From the cell containing the given text, extract its center point as (x, y) coordinate. 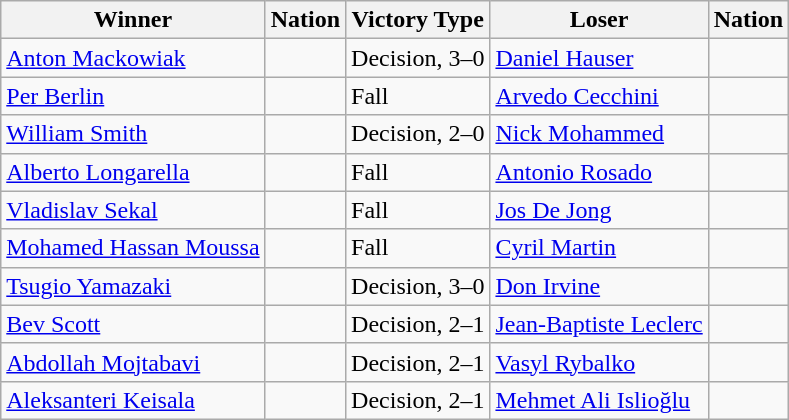
Bev Scott (133, 324)
Abdollah Mojtabavi (133, 362)
Mehmet Ali Islioğlu (599, 400)
Jean-Baptiste Leclerc (599, 324)
Mohamed Hassan Moussa (133, 248)
Alberto Longarella (133, 172)
Arvedo Cecchini (599, 96)
Nick Mohammed (599, 134)
Loser (599, 20)
Decision, 2–0 (418, 134)
Antonio Rosado (599, 172)
Per Berlin (133, 96)
Vladislav Sekal (133, 210)
Tsugio Yamazaki (133, 286)
Daniel Hauser (599, 58)
Aleksanteri Keisala (133, 400)
Don Irvine (599, 286)
Vasyl Rybalko (599, 362)
Winner (133, 20)
William Smith (133, 134)
Victory Type (418, 20)
Anton Mackowiak (133, 58)
Jos De Jong (599, 210)
Cyril Martin (599, 248)
